For the text-containing cell, return its midpoint in (x, y) coordinate format. 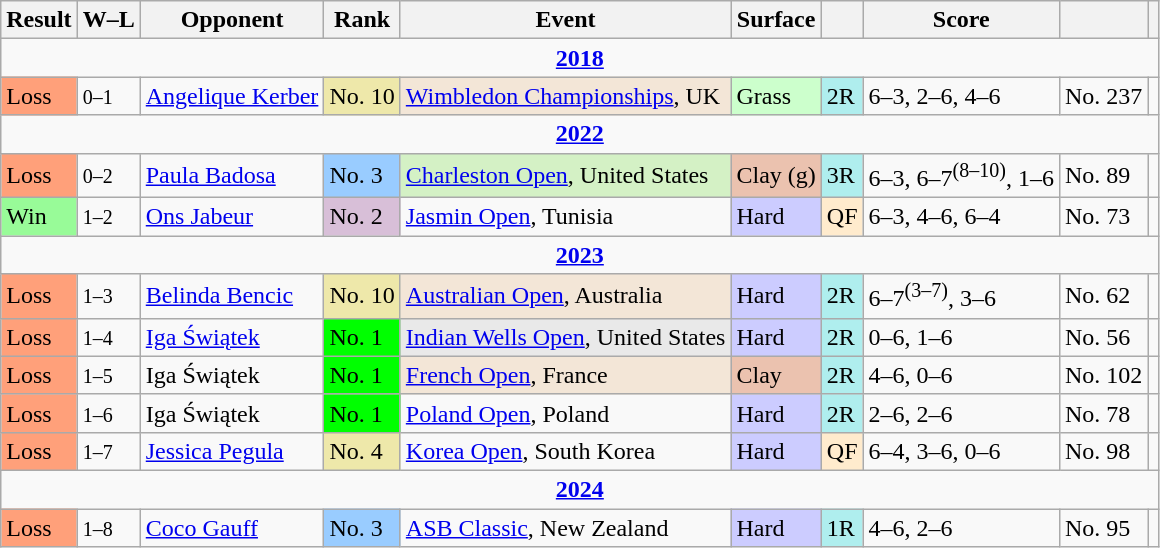
Coco Gauff (232, 528)
Australian Open, Australia (566, 296)
Score (961, 20)
0–2 (108, 176)
No. 102 (1103, 375)
No. 73 (1103, 217)
Result (39, 20)
No. 78 (1103, 413)
6–3, 2–6, 4–6 (961, 96)
Charleston Open, United States (566, 176)
Grass (776, 96)
No. 98 (1103, 451)
French Open, France (566, 375)
No. 95 (1103, 528)
W–L (108, 20)
0–6, 1–6 (961, 337)
1–3 (108, 296)
4–6, 2–6 (961, 528)
6–3, 4–6, 6–4 (961, 217)
Clay (g) (776, 176)
Korea Open, South Korea (566, 451)
2023 (580, 255)
Paula Badosa (232, 176)
0–1 (108, 96)
No. 4 (362, 451)
3R (842, 176)
Jessica Pegula (232, 451)
6–3, 6–7(8–10), 1–6 (961, 176)
6–4, 3–6, 0–6 (961, 451)
Poland Open, Poland (566, 413)
1–6 (108, 413)
2–6, 2–6 (961, 413)
No. 62 (1103, 296)
1R (842, 528)
No. 56 (1103, 337)
Win (39, 217)
1–8 (108, 528)
Jasmin Open, Tunisia (566, 217)
4–6, 0–6 (961, 375)
No. 2 (362, 217)
6–7(3–7), 3–6 (961, 296)
2018 (580, 58)
Belinda Bencic (232, 296)
Opponent (232, 20)
No. 237 (1103, 96)
Rank (362, 20)
1–4 (108, 337)
Surface (776, 20)
Clay (776, 375)
2024 (580, 489)
1–2 (108, 217)
No. 89 (1103, 176)
Wimbledon Championships, UK (566, 96)
1–5 (108, 375)
1–7 (108, 451)
Event (566, 20)
Indian Wells Open, United States (566, 337)
Ons Jabeur (232, 217)
2022 (580, 134)
ASB Classic, New Zealand (566, 528)
Angelique Kerber (232, 96)
